Capture the cell that displays the provided text and extract its [X, Y] central coordinate. 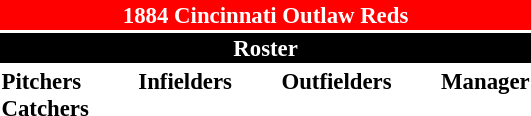
1884 Cincinnati Outlaw Reds [266, 15]
Roster [266, 48]
